Identify which cell holds the provided text, then report its [X, Y] central coordinate. 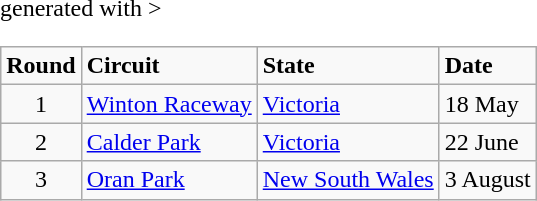
3 [41, 180]
Circuit [169, 66]
Calder Park [169, 142]
Oran Park [169, 180]
22 June [488, 142]
State [348, 66]
1 [41, 104]
Date [488, 66]
Round [41, 66]
2 [41, 142]
18 May [488, 104]
New South Wales [348, 180]
Winton Raceway [169, 104]
3 August [488, 180]
